Return the [x, y] coordinate for the center point of the cell that contains the specified text.  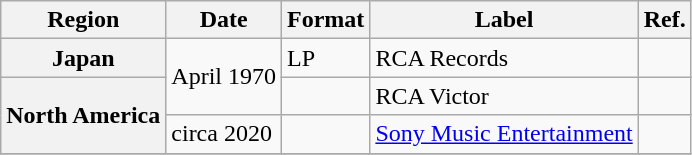
Japan [84, 58]
Ref. [664, 20]
Format [326, 20]
LP [326, 58]
RCA Records [504, 58]
Date [224, 20]
Label [504, 20]
Sony Music Entertainment [504, 134]
circa 2020 [224, 134]
April 1970 [224, 77]
North America [84, 115]
Region [84, 20]
RCA Victor [504, 96]
